Output the [x, y] coordinate of the center of the cell containing the given text.  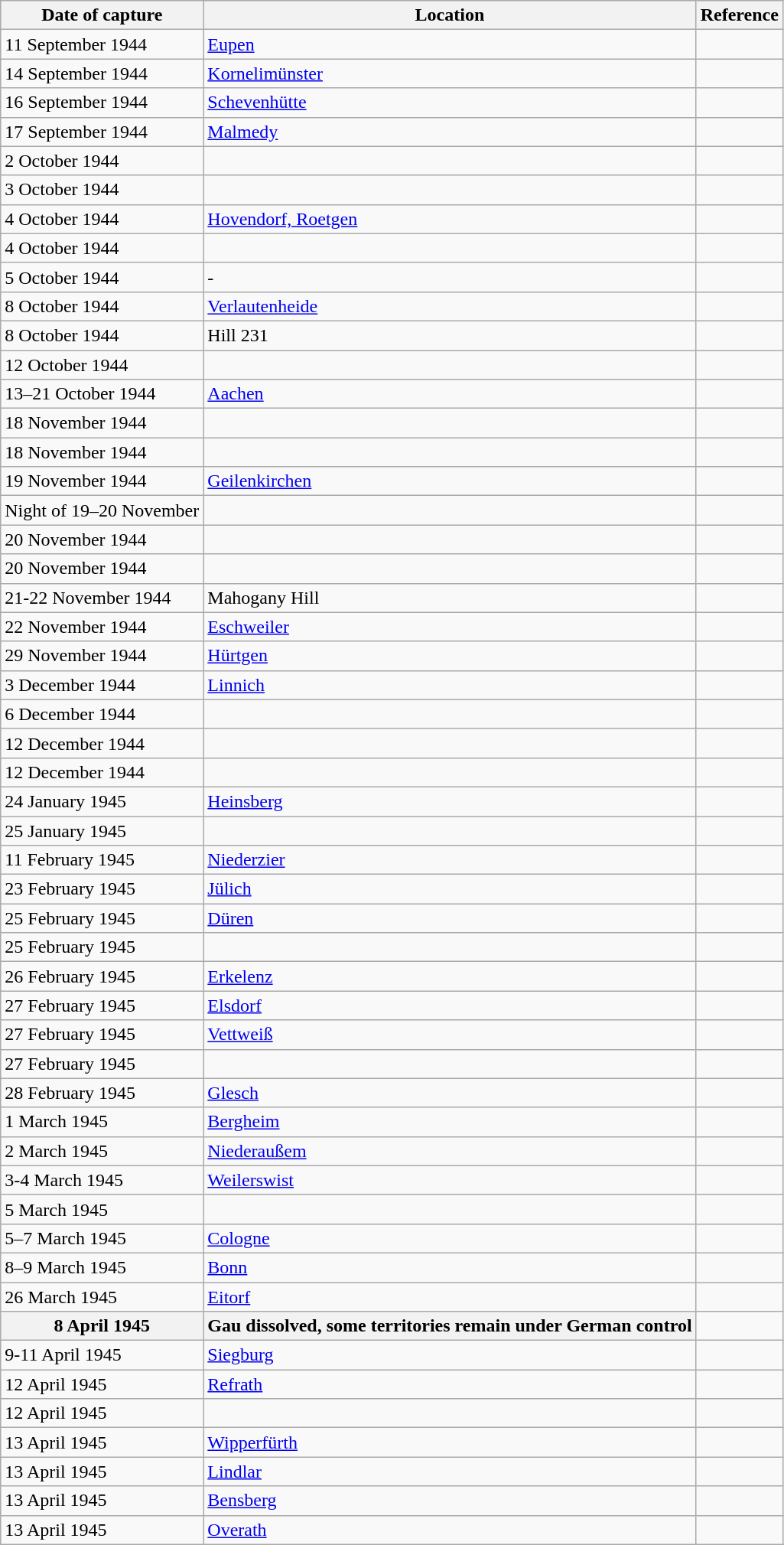
Geilenkirchen [450, 481]
25 January 1945 [102, 830]
5 October 1944 [102, 277]
Bensberg [450, 1501]
23 February 1945 [102, 889]
3 December 1944 [102, 685]
14 September 1944 [102, 73]
Vettweiß [450, 1035]
Weilerswist [450, 1180]
Refrath [450, 1384]
Overath [450, 1530]
3 October 1944 [102, 190]
29 November 1944 [102, 656]
Schevenhütte [450, 103]
Bonn [450, 1267]
21-22 November 1944 [102, 598]
Reference [739, 15]
1 March 1945 [102, 1122]
Niederaußem [450, 1151]
Düren [450, 918]
26 March 1945 [102, 1297]
17 September 1944 [102, 132]
9-11 April 1945 [102, 1355]
Kornelimünster [450, 73]
Eschweiler [450, 627]
Eitorf [450, 1297]
Hürtgen [450, 656]
24 January 1945 [102, 801]
Elsdorf [450, 1006]
Wipperfürth [450, 1442]
Date of capture [102, 15]
11 February 1945 [102, 860]
Verlautenheide [450, 306]
3-4 March 1945 [102, 1180]
Mahogany Hill [450, 598]
Eupen [450, 44]
5–7 March 1945 [102, 1238]
Gau dissolved, some territories remain under German control [450, 1326]
- [450, 277]
Cologne [450, 1238]
8 April 1945 [102, 1326]
Linnich [450, 685]
28 February 1945 [102, 1093]
11 September 1944 [102, 44]
Location [450, 15]
Erkelenz [450, 976]
26 February 1945 [102, 976]
12 October 1944 [102, 365]
13–21 October 1944 [102, 394]
6 December 1944 [102, 714]
Glesch [450, 1093]
Lindlar [450, 1472]
Malmedy [450, 132]
Aachen [450, 394]
16 September 1944 [102, 103]
19 November 1944 [102, 481]
Heinsberg [450, 801]
8–9 March 1945 [102, 1267]
Siegburg [450, 1355]
Niederzier [450, 860]
Jülich [450, 889]
5 March 1945 [102, 1209]
22 November 1944 [102, 627]
Hill 231 [450, 335]
2 March 1945 [102, 1151]
2 October 1944 [102, 161]
Bergheim [450, 1122]
Night of 19–20 November [102, 510]
Hovendorf, Roetgen [450, 219]
